Detect which cell encompasses the target text, then output its (X, Y) center coordinate. 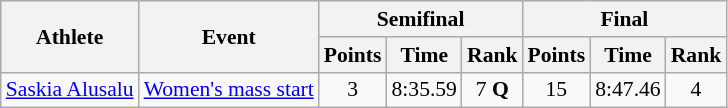
Women's mass start (229, 90)
Athlete (70, 36)
8:35.59 (424, 90)
Saskia Alusalu (70, 90)
4 (696, 90)
Semifinal (421, 19)
Final (625, 19)
8:47.46 (628, 90)
15 (557, 90)
Event (229, 36)
7 Q (492, 90)
3 (353, 90)
